Identify which cell holds the provided text, then report its [x, y] central coordinate. 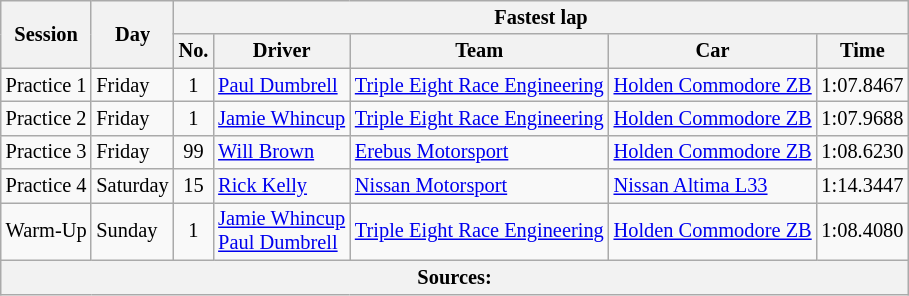
1:08.6230 [863, 152]
Fastest lap [542, 17]
Practice 3 [46, 152]
15 [194, 186]
Practice 2 [46, 118]
99 [194, 152]
Erebus Motorsport [480, 152]
Team [480, 51]
Session [46, 34]
Car [713, 51]
1:07.9688 [863, 118]
Sources: [455, 277]
No. [194, 51]
Nissan Motorsport [480, 186]
Driver [282, 51]
Jamie Whincup [282, 118]
Time [863, 51]
Warm-Up [46, 231]
Jamie Whincup Paul Dumbrell [282, 231]
Sunday [132, 231]
Paul Dumbrell [282, 85]
Saturday [132, 186]
Practice 4 [46, 186]
Rick Kelly [282, 186]
Day [132, 34]
1:07.8467 [863, 85]
Nissan Altima L33 [713, 186]
1:08.4080 [863, 231]
Practice 1 [46, 85]
1:14.3447 [863, 186]
Will Brown [282, 152]
